Output the [x, y] coordinate of the center of the cell containing the given text.  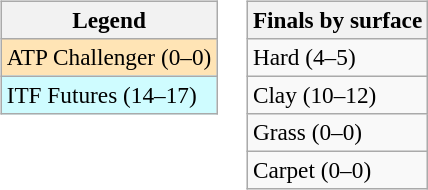
Hard (4–5) [337, 57]
Clay (10–12) [337, 95]
Legend [108, 20]
Carpet (0–0) [337, 171]
ATP Challenger (0–0) [108, 57]
Grass (0–0) [337, 133]
ITF Futures (14–17) [108, 95]
Finals by surface [337, 20]
